Scan for the cell matching the given text and deliver its (X, Y) coordinate at center. 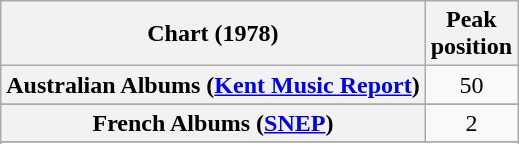
2 (471, 123)
Chart (1978) (213, 34)
Peakposition (471, 34)
French Albums (SNEP) (213, 123)
Australian Albums (Kent Music Report) (213, 85)
50 (471, 85)
